Return (x, y) of the center of cell containing provided text 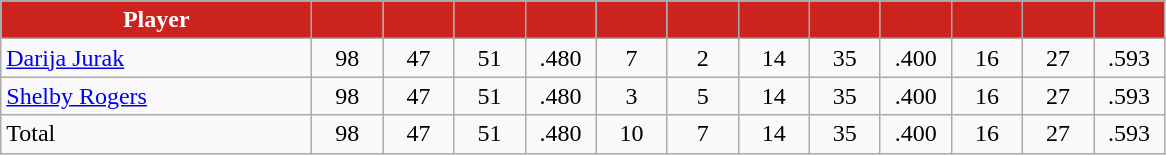
Shelby Rogers (156, 96)
10 (632, 134)
Total (156, 134)
3 (632, 96)
Player (156, 20)
5 (702, 96)
2 (702, 58)
Darija Jurak (156, 58)
